Pinpoint the cell where the given text exists, returning its (x, y) midpoint coordinate. 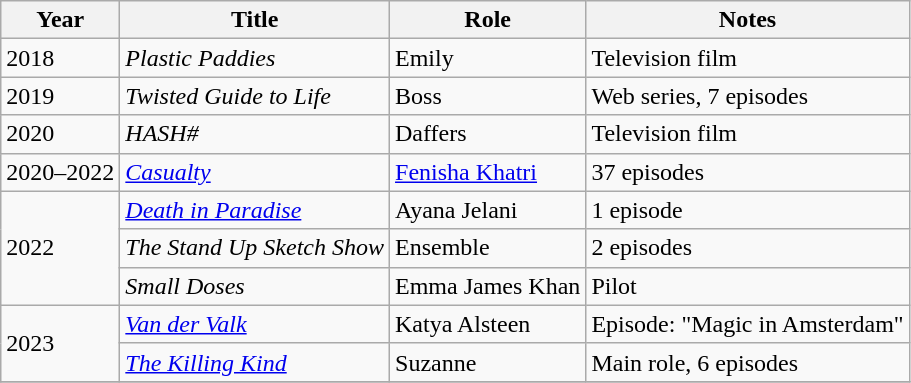
Year (60, 20)
Emma James Khan (488, 286)
Casualty (255, 172)
Ayana Jelani (488, 210)
Pilot (748, 286)
Small Doses (255, 286)
Notes (748, 20)
Twisted Guide to Life (255, 96)
Death in Paradise (255, 210)
Suzanne (488, 362)
2019 (60, 96)
Fenisha Khatri (488, 172)
2018 (60, 58)
Plastic Paddies (255, 58)
Katya Alsteen (488, 324)
Daffers (488, 134)
The Killing Kind (255, 362)
37 episodes (748, 172)
Role (488, 20)
Boss (488, 96)
2020–2022 (60, 172)
Web series, 7 episodes (748, 96)
1 episode (748, 210)
Episode: "Magic in Amsterdam" (748, 324)
2 episodes (748, 248)
Ensemble (488, 248)
Van der Valk (255, 324)
2020 (60, 134)
Title (255, 20)
2022 (60, 248)
HASH# (255, 134)
2023 (60, 343)
Main role, 6 episodes (748, 362)
The Stand Up Sketch Show (255, 248)
Emily (488, 58)
